Pinpoint the cell where the given text exists, returning its (x, y) midpoint coordinate. 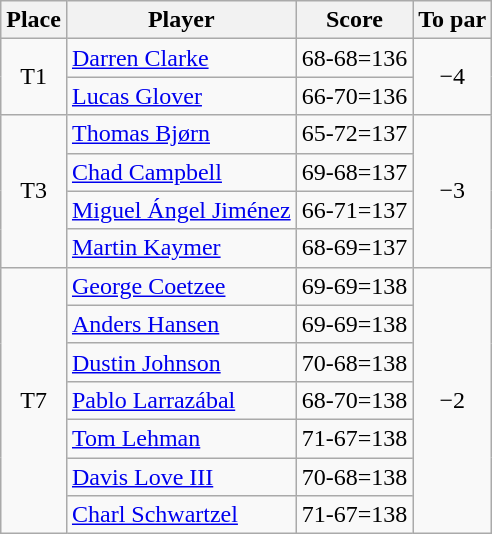
Pablo Larrazábal (181, 400)
−2 (452, 400)
T1 (34, 77)
69-68=137 (354, 172)
Dustin Johnson (181, 362)
68-69=137 (354, 248)
Score (354, 20)
Davis Love III (181, 477)
Miguel Ángel Jiménez (181, 210)
66-71=137 (354, 210)
Thomas Bjørn (181, 134)
To par (452, 20)
T7 (34, 400)
−4 (452, 77)
Charl Schwartzel (181, 515)
T3 (34, 191)
Martin Kaymer (181, 248)
Player (181, 20)
−3 (452, 191)
George Coetzee (181, 286)
Chad Campbell (181, 172)
65-72=137 (354, 134)
Darren Clarke (181, 58)
68-70=138 (354, 400)
Anders Hansen (181, 324)
Lucas Glover (181, 96)
Place (34, 20)
66-70=136 (354, 96)
68-68=136 (354, 58)
Tom Lehman (181, 438)
